Identify which cell holds the provided text, then report its [X, Y] central coordinate. 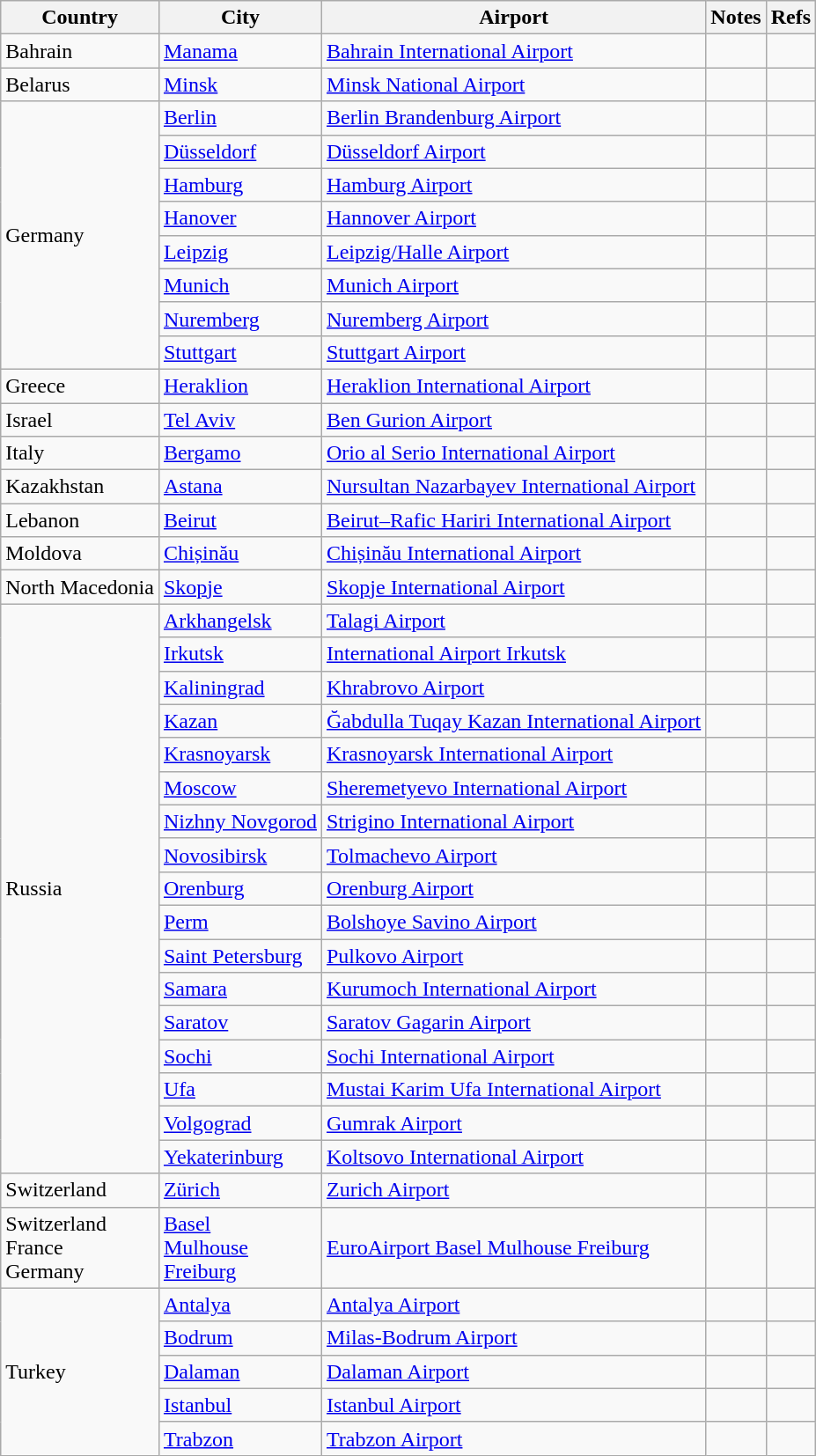
Astana [239, 487]
Berlin [239, 118]
Stuttgart [239, 352]
Moscow [239, 788]
Dalaman Airport [513, 1371]
Tel Aviv [239, 420]
Belarus [80, 85]
Trabzon [239, 1438]
Refs [790, 18]
Berlin Brandenburg Airport [513, 118]
City [239, 18]
Notes [736, 18]
Krasnoyarsk International Airport [513, 754]
Koltsovo International Airport [513, 1157]
Stuttgart Airport [513, 352]
Kurumoch International Airport [513, 989]
Krasnoyarsk [239, 754]
Bahrain International Airport [513, 51]
Lebanon [80, 520]
Kaliningrad [239, 688]
Ğabdulla Tuqay Kazan International Airport [513, 721]
Turkey [80, 1371]
Manama [239, 51]
Country [80, 18]
Chișinău [239, 554]
Zurich Airport [513, 1190]
Talagi Airport [513, 621]
Orenburg Airport [513, 888]
Skopje [239, 587]
Milas-Bodrum Airport [513, 1338]
Zürich [239, 1190]
EuroAirport Basel Mulhouse Freiburg [513, 1247]
Volgograd [239, 1123]
Heraklion [239, 386]
Saratov Gagarin Airport [513, 1023]
Nuremberg [239, 319]
Orenburg [239, 888]
Germany [80, 235]
Antalya Airport [513, 1305]
Sheremetyevo International Airport [513, 788]
Israel [80, 420]
Switzerland [80, 1190]
Mustai Karim Ufa International Airport [513, 1090]
Tolmachevo Airport [513, 855]
Russia [80, 889]
SwitzerlandFranceGermany [80, 1247]
Bodrum [239, 1338]
Hamburg [239, 185]
Dalaman [239, 1371]
Bolshoye Savino Airport [513, 922]
Nursultan Nazarbayev International Airport [513, 487]
Bergamo [239, 453]
Greece [80, 386]
Novosibirsk [239, 855]
Minsk National Airport [513, 85]
Saratov [239, 1023]
Saint Petersburg [239, 955]
Hanover [239, 218]
Kazan [239, 721]
Leipzig [239, 252]
Ufa [239, 1090]
Sochi [239, 1056]
BaselMulhouseFreiburg [239, 1247]
Istanbul Airport [513, 1405]
Samara [239, 989]
Nizhny Novgorod [239, 821]
Yekaterinburg [239, 1157]
Chișinău International Airport [513, 554]
Sochi International Airport [513, 1056]
Beirut–Rafic Hariri International Airport [513, 520]
International Airport Irkutsk [513, 654]
Nuremberg Airport [513, 319]
Italy [80, 453]
Trabzon Airport [513, 1438]
Düsseldorf Airport [513, 151]
Orio al Serio International Airport [513, 453]
Khrabrovo Airport [513, 688]
Istanbul [239, 1405]
Antalya [239, 1305]
Perm [239, 922]
Airport [513, 18]
Ben Gurion Airport [513, 420]
Leipzig/Halle Airport [513, 252]
Heraklion International Airport [513, 386]
Hamburg Airport [513, 185]
Munich Airport [513, 285]
Bahrain [80, 51]
Strigino International Airport [513, 821]
Gumrak Airport [513, 1123]
Pulkovo Airport [513, 955]
Skopje International Airport [513, 587]
Hannover Airport [513, 218]
Moldova [80, 554]
Munich [239, 285]
North Macedonia [80, 587]
Kazakhstan [80, 487]
Düsseldorf [239, 151]
Beirut [239, 520]
Irkutsk [239, 654]
Minsk [239, 85]
Arkhangelsk [239, 621]
